For the text-containing cell, return its midpoint in (X, Y) coordinate format. 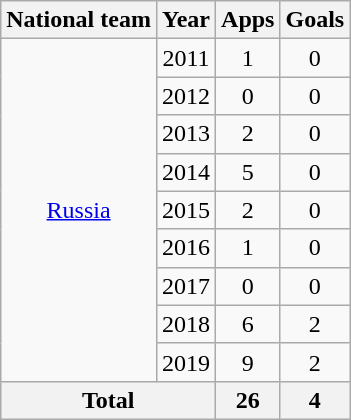
4 (315, 400)
2017 (186, 286)
Russia (79, 210)
26 (248, 400)
2014 (186, 172)
Apps (248, 20)
Goals (315, 20)
2019 (186, 362)
2016 (186, 248)
6 (248, 324)
National team (79, 20)
Total (108, 400)
2012 (186, 96)
2013 (186, 134)
9 (248, 362)
5 (248, 172)
2015 (186, 210)
Year (186, 20)
2011 (186, 58)
2018 (186, 324)
